From the cell containing the given text, extract its center point as [X, Y] coordinate. 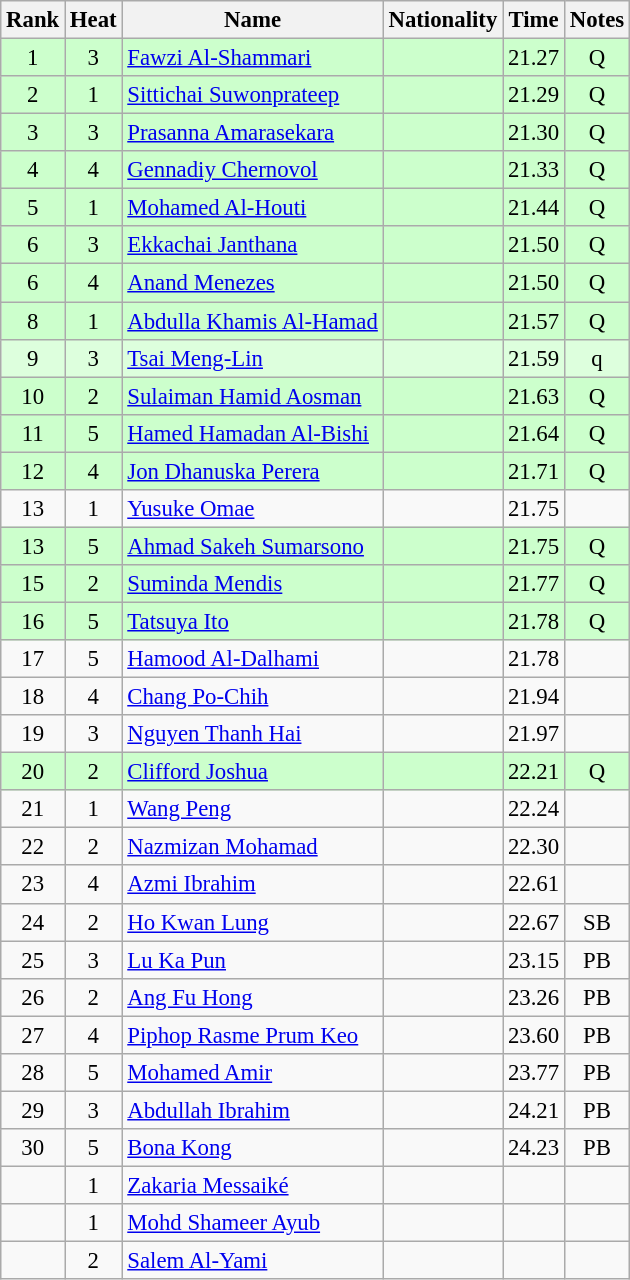
22.21 [534, 772]
24.23 [534, 1148]
25 [33, 960]
Anand Menezes [252, 283]
22.67 [534, 922]
24 [33, 922]
22.24 [534, 809]
11 [33, 433]
18 [33, 697]
Chang Po-Chih [252, 697]
24.21 [534, 1110]
Ahmad Sakeh Sumarsono [252, 546]
Mohamed Amir [252, 1073]
21.44 [534, 208]
29 [33, 1110]
21.94 [534, 697]
17 [33, 659]
Tatsuya Ito [252, 621]
15 [33, 584]
12 [33, 471]
19 [33, 734]
9 [33, 358]
Nguyen Thanh Hai [252, 734]
Sittichai Suwonprateep [252, 95]
28 [33, 1073]
Hamood Al-Dalhami [252, 659]
Tsai Meng-Lin [252, 358]
Bona Kong [252, 1148]
21.33 [534, 170]
Ang Fu Hong [252, 997]
Suminda Mendis [252, 584]
22.30 [534, 847]
22.61 [534, 885]
Ekkachai Janthana [252, 245]
21.64 [534, 433]
Mohd Shameer Ayub [252, 1223]
Wang Peng [252, 809]
23.26 [534, 997]
Clifford Joshua [252, 772]
Azmi Ibrahim [252, 885]
Jon Dhanuska Perera [252, 471]
Abdullah Ibrahim [252, 1110]
Ho Kwan Lung [252, 922]
Gennadiy Chernovol [252, 170]
SB [596, 922]
21.77 [534, 584]
Salem Al-Yami [252, 1261]
21.29 [534, 95]
Name [252, 20]
Prasanna Amarasekara [252, 133]
Rank [33, 20]
Yusuke Omae [252, 509]
Lu Ka Pun [252, 960]
30 [33, 1148]
Zakaria Messaiké [252, 1185]
Fawzi Al-Shammari [252, 58]
23.15 [534, 960]
Nationality [442, 20]
21.97 [534, 734]
27 [33, 1035]
Piphop Rasme Prum Keo [252, 1035]
10 [33, 396]
21.59 [534, 358]
23.60 [534, 1035]
23.77 [534, 1073]
q [596, 358]
16 [33, 621]
Hamed Hamadan Al-Bishi [252, 433]
21.63 [534, 396]
21.27 [534, 58]
21.71 [534, 471]
Time [534, 20]
22 [33, 847]
26 [33, 997]
21 [33, 809]
20 [33, 772]
23 [33, 885]
21.30 [534, 133]
Mohamed Al-Houti [252, 208]
Nazmizan Mohamad [252, 847]
Sulaiman Hamid Aosman [252, 396]
Abdulla Khamis Al-Hamad [252, 321]
8 [33, 321]
Notes [596, 20]
Heat [94, 20]
21.57 [534, 321]
